Provide the (X, Y) coordinate of the cell's center where the given text is located.  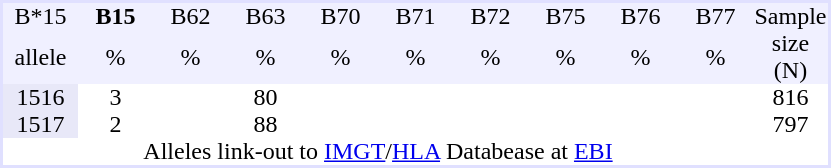
88 (266, 124)
B76 (640, 16)
B*15 (40, 16)
B75 (566, 16)
B70 (340, 16)
3 (116, 98)
B15 (116, 16)
B71 (416, 16)
B72 (490, 16)
816 (790, 98)
allele (40, 57)
1516 (40, 98)
B77 (716, 16)
797 (790, 124)
B63 (266, 16)
80 (266, 98)
1517 (40, 124)
B62 (190, 16)
Sample (790, 16)
2 (116, 124)
Alleles link-out to IMGT/HLA Databease at EBI (378, 152)
size (N) (790, 57)
